Detect which cell encompasses the target text, then output its (X, Y) center coordinate. 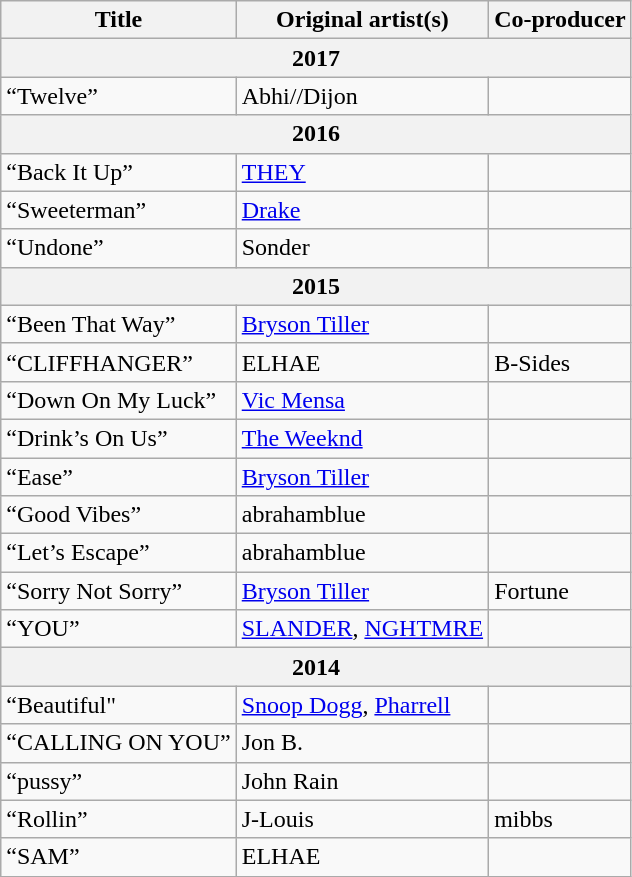
2017 (316, 58)
The Weeknd (362, 438)
THEY (362, 172)
mibbs (560, 819)
Snoop Dogg, Pharrell (362, 705)
Original artist(s) (362, 20)
“Rollin” (118, 819)
Jon B. (362, 743)
“Undone” (118, 248)
SLANDER, NGHTMRE (362, 629)
Title (118, 20)
John Rain (362, 781)
“Down On My Luck” (118, 400)
“Sorry Not Sorry” (118, 591)
“SAM” (118, 857)
“Sweeterman” (118, 210)
J-Louis (362, 819)
“Beautiful" (118, 705)
“Been That Way” (118, 324)
“CALLING ON YOU” (118, 743)
2014 (316, 667)
“Twelve” (118, 96)
“Good Vibes” (118, 515)
Vic Mensa (362, 400)
2015 (316, 286)
“pussy” (118, 781)
“CLIFFHANGER” (118, 362)
Co-producer (560, 20)
Sonder (362, 248)
“YOU” (118, 629)
“Ease” (118, 477)
Abhi//Dijon (362, 96)
Drake (362, 210)
“Let’s Escape” (118, 553)
2016 (316, 134)
Fortune (560, 591)
“Drink’s On Us” (118, 438)
B-Sides (560, 362)
“Back It Up” (118, 172)
